From the cell containing the given text, extract its center point as [X, Y] coordinate. 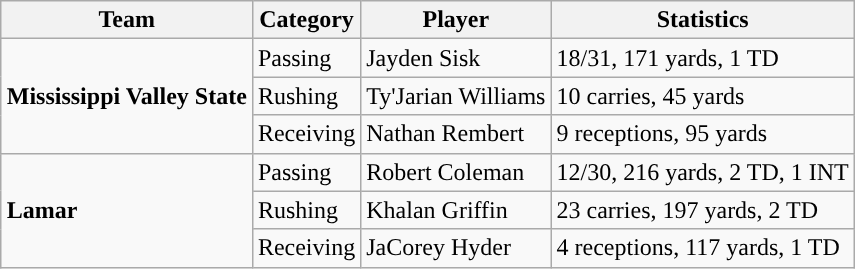
4 receptions, 117 yards, 1 TD [702, 248]
9 receptions, 95 yards [702, 134]
Lamar [126, 210]
Robert Coleman [456, 172]
Player [456, 20]
Jayden Sisk [456, 58]
JaCorey Hyder [456, 248]
18/31, 171 yards, 1 TD [702, 58]
23 carries, 197 yards, 2 TD [702, 210]
Mississippi Valley State [126, 96]
Team [126, 20]
12/30, 216 yards, 2 TD, 1 INT [702, 172]
Nathan Rembert [456, 134]
Statistics [702, 20]
Ty'Jarian Williams [456, 96]
Khalan Griffin [456, 210]
Category [306, 20]
10 carries, 45 yards [702, 96]
